Find where the given text appears and provide that cell's center as (x, y) coordinate. 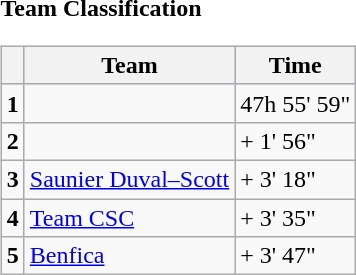
+ 1' 56" (296, 141)
Team (129, 65)
2 (12, 141)
Saunier Duval–Scott (129, 179)
+ 3' 35" (296, 217)
5 (12, 256)
1 (12, 103)
4 (12, 217)
+ 3' 47" (296, 256)
Time (296, 65)
47h 55' 59" (296, 103)
3 (12, 179)
+ 3' 18" (296, 179)
Benfica (129, 256)
Team CSC (129, 217)
